Find where the given text appears and provide that cell's center as [X, Y] coordinate. 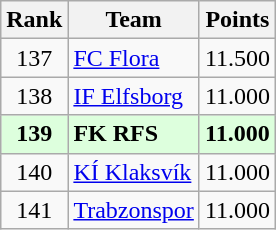
Rank [34, 20]
Points [237, 20]
FK RFS [134, 134]
140 [34, 172]
137 [34, 58]
11.500 [237, 58]
FC Flora [134, 58]
IF Elfsborg [134, 96]
139 [34, 134]
141 [34, 210]
KÍ Klaksvík [134, 172]
Trabzonspor [134, 210]
Team [134, 20]
138 [34, 96]
